Capture the cell that displays the provided text and extract its [X, Y] central coordinate. 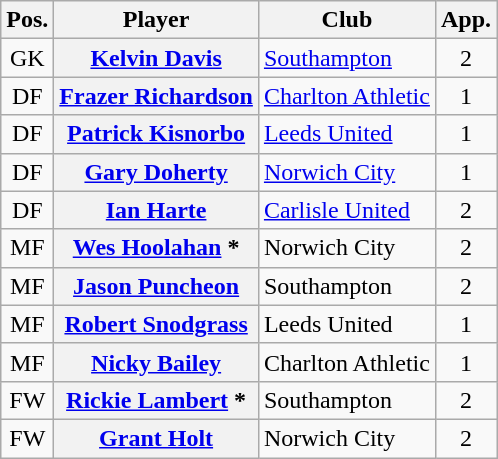
Jason Puncheon [156, 286]
Rickie Lambert * [156, 400]
Club [346, 20]
Player [156, 20]
Ian Harte [156, 210]
Frazer Richardson [156, 96]
Nicky Bailey [156, 362]
Robert Snodgrass [156, 324]
App. [466, 20]
Carlisle United [346, 210]
Pos. [28, 20]
Gary Doherty [156, 172]
GK [28, 58]
Patrick Kisnorbo [156, 134]
Grant Holt [156, 438]
Kelvin Davis [156, 58]
Wes Hoolahan * [156, 248]
